Extract the (x, y) coordinate from the center of the cell holding the provided text.  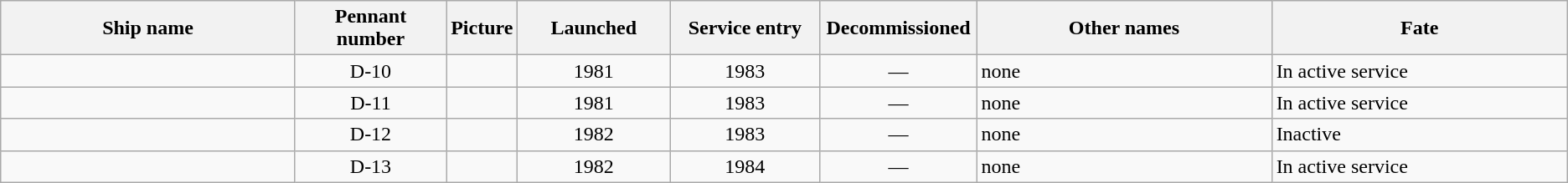
Decommissioned (898, 28)
D-12 (370, 135)
D-13 (370, 166)
Inactive (1419, 135)
Other names (1124, 28)
D-11 (370, 103)
Fate (1419, 28)
1984 (745, 166)
Launched (594, 28)
Pennant number (370, 28)
Service entry (745, 28)
D-10 (370, 71)
Ship name (148, 28)
Picture (482, 28)
